Pinpoint the cell where the given text exists, returning its [x, y] midpoint coordinate. 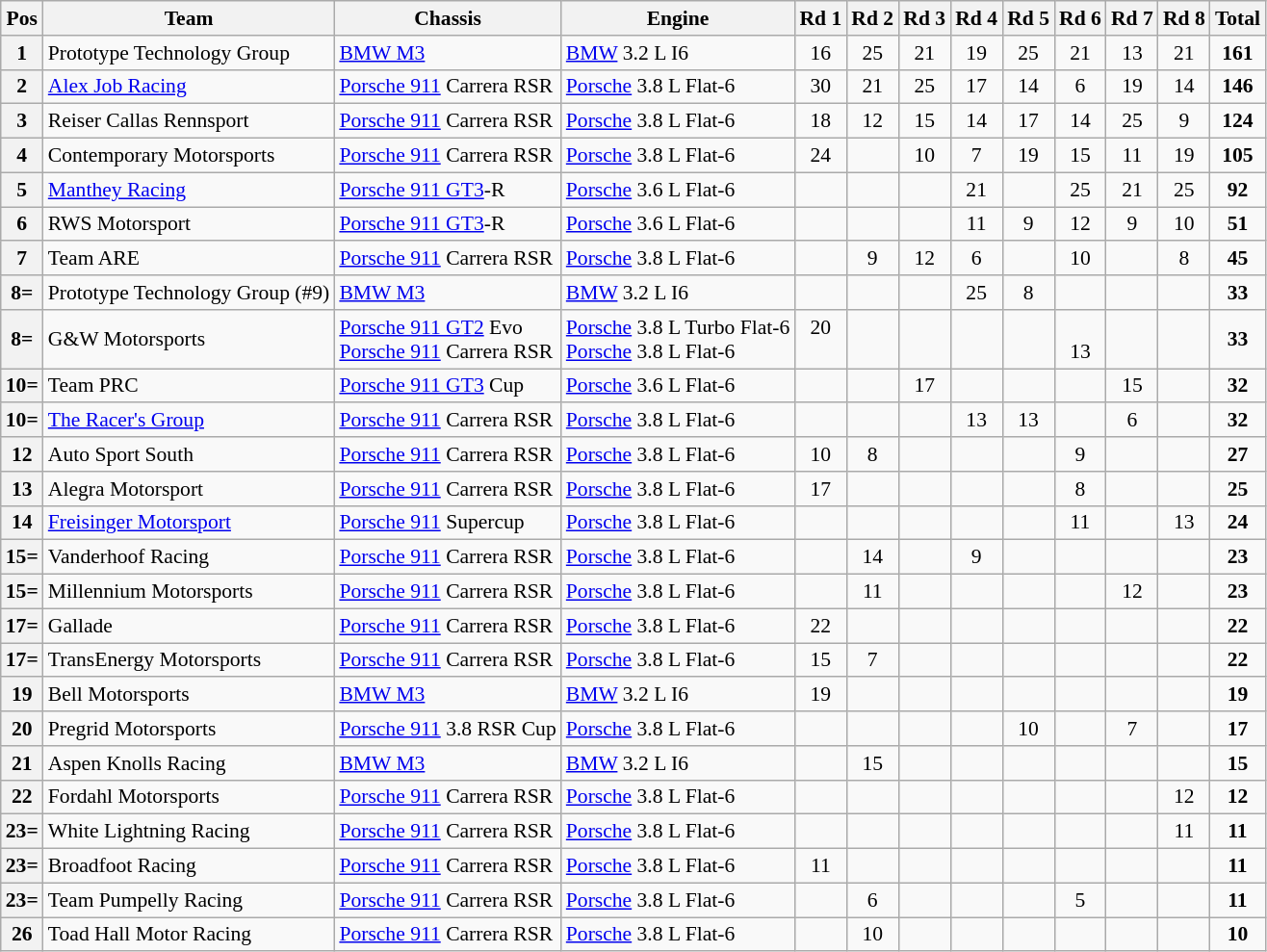
26 [22, 935]
Alex Job Racing [189, 87]
18 [820, 121]
Broadfoot Racing [189, 866]
Rd 4 [976, 18]
Aspen Knolls Racing [189, 763]
27 [1238, 454]
Rd 1 [820, 18]
The Racer's Group [189, 421]
45 [1238, 259]
161 [1238, 53]
Team [189, 18]
Bell Motorsports [189, 695]
92 [1238, 190]
Porsche 911 Supercup [447, 523]
G&W Motorsports [189, 339]
Fordahl Motorsports [189, 797]
Rd 8 [1184, 18]
Prototype Technology Group (#9) [189, 293]
124 [1238, 121]
4 [22, 156]
Prototype Technology Group [189, 53]
146 [1238, 87]
Reiser Callas Rennsport [189, 121]
3 [22, 121]
Rd 2 [872, 18]
Freisinger Motorsport [189, 523]
Vanderhoof Racing [189, 557]
Porsche 3.8 L Turbo Flat-6Porsche 3.8 L Flat-6 [678, 339]
Rd 6 [1080, 18]
TransEnergy Motorsports [189, 660]
2 [22, 87]
Pregrid Motorsports [189, 729]
51 [1238, 224]
Chassis [447, 18]
Alegra Motorsport [189, 489]
Auto Sport South [189, 454]
Team PRC [189, 386]
Team ARE [189, 259]
Porsche 911 GT3 Cup [447, 386]
Gallade [189, 626]
Total [1238, 18]
Pos [22, 18]
White Lightning Racing [189, 832]
Contemporary Motorsports [189, 156]
105 [1238, 156]
30 [820, 87]
Porsche 911 3.8 RSR Cup [447, 729]
Manthey Racing [189, 190]
Engine [678, 18]
Toad Hall Motor Racing [189, 935]
Millennium Motorsports [189, 592]
Porsche 911 GT2 EvoPorsche 911 Carrera RSR [447, 339]
Rd 7 [1132, 18]
RWS Motorsport [189, 224]
16 [820, 53]
Rd 5 [1028, 18]
Rd 3 [924, 18]
Team Pumpelly Racing [189, 900]
1 [22, 53]
